Scan for the cell matching the given text and deliver its [x, y] coordinate at center. 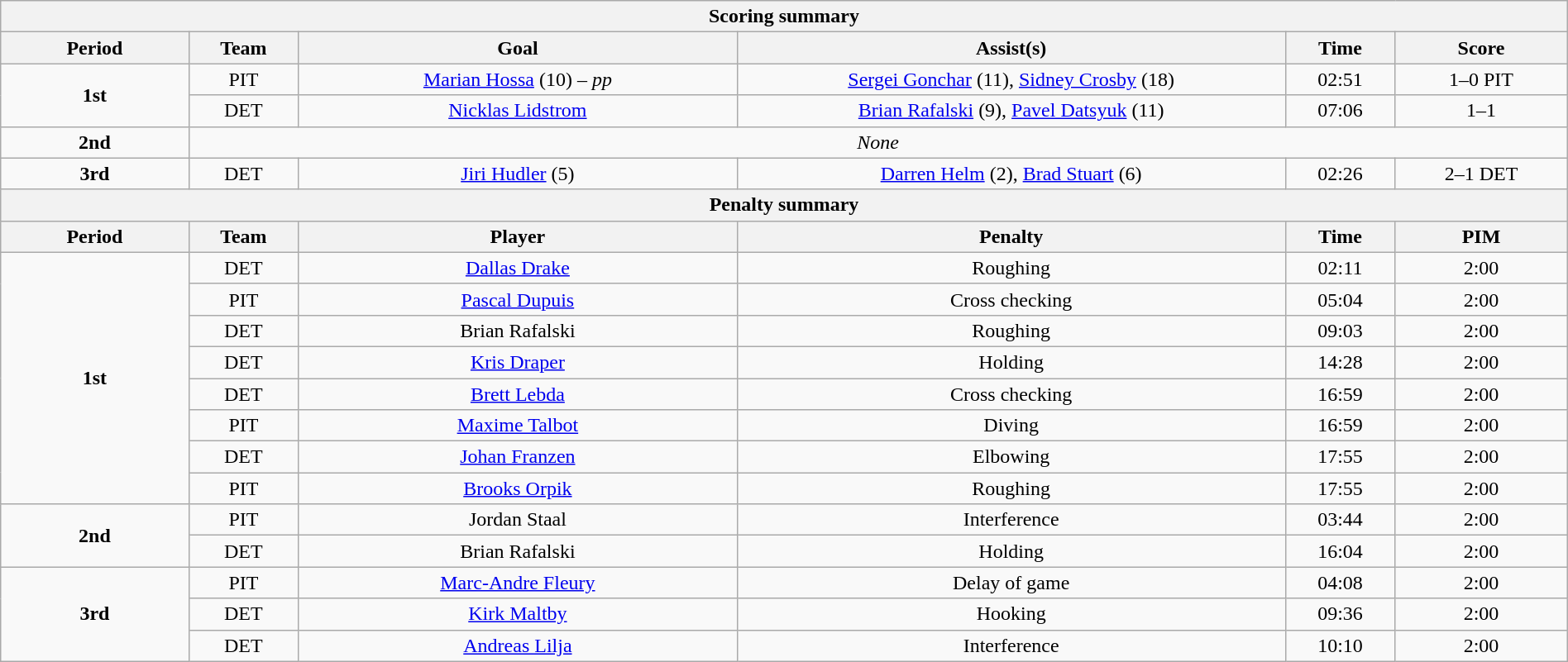
03:44 [1340, 520]
Brooks Orpik [518, 488]
02:26 [1340, 174]
Andreas Lilja [518, 645]
Jordan Staal [518, 520]
Darren Helm (2), Brad Stuart (6) [1011, 174]
02:11 [1340, 268]
Assist(s) [1011, 48]
Player [518, 236]
Pascal Dupuis [518, 299]
09:03 [1340, 331]
Penalty [1011, 236]
Kris Draper [518, 362]
PIM [1481, 236]
Marc-Andre Fleury [518, 583]
16:04 [1340, 551]
Maxime Talbot [518, 426]
Sergei Gonchar (11), Sidney Crosby (18) [1011, 79]
Brian Rafalski (9), Pavel Datsyuk (11) [1011, 111]
None [878, 142]
Nicklas Lidstrom [518, 111]
Penalty summary [784, 205]
Goal [518, 48]
1–0 PIT [1481, 79]
05:04 [1340, 299]
Hooking [1011, 614]
Score [1481, 48]
Diving [1011, 426]
Johan Franzen [518, 457]
09:36 [1340, 614]
2–1 DET [1481, 174]
07:06 [1340, 111]
Dallas Drake [518, 268]
Marian Hossa (10) – pp [518, 79]
04:08 [1340, 583]
Kirk Maltby [518, 614]
Jiri Hudler (5) [518, 174]
1–1 [1481, 111]
14:28 [1340, 362]
Brett Lebda [518, 394]
Elbowing [1011, 457]
Scoring summary [784, 17]
02:51 [1340, 79]
10:10 [1340, 645]
Delay of game [1011, 583]
